Return (x, y) of the center of cell containing provided text 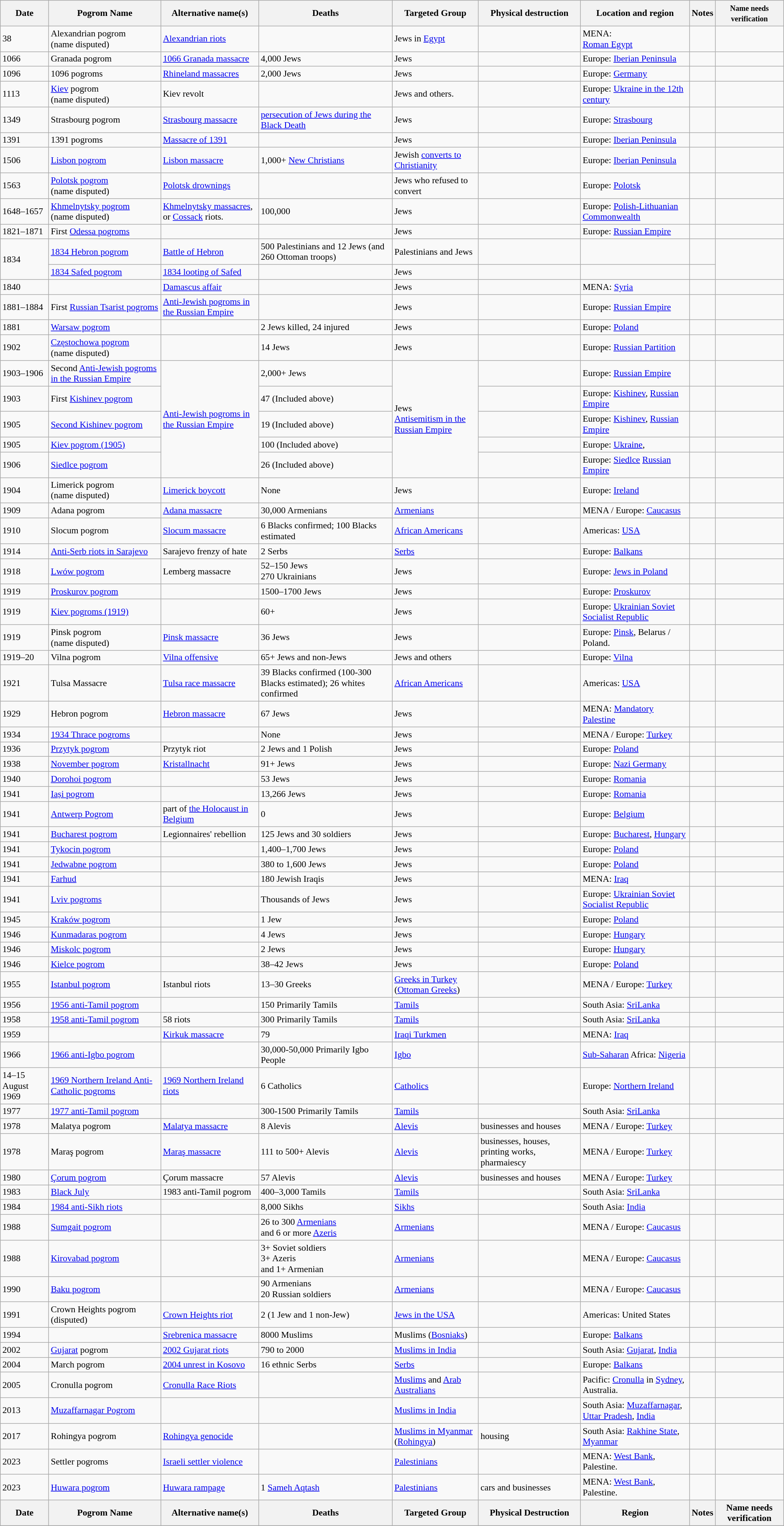
Slocum pogrom (105, 531)
2017 (25, 1436)
South Asia: Rakhine State, Myanmar (635, 1436)
90 Armenians 20 Russian soldiers (325, 1289)
38–42 Jews (325, 965)
Europe: Ireland (635, 490)
1921 (25, 684)
First Odessa pogroms (105, 232)
Israeli settler violence (210, 1462)
1113 (25, 95)
Alexandrian pogrom (name disputed) (105, 38)
Massacre of 1391 (210, 140)
Çorum pogrom (105, 1178)
1904 (25, 490)
1066 (25, 59)
1958 anti-Tamil pogrom (105, 1020)
1919–20 (25, 658)
Srebrenica massacre (210, 1335)
1834 Safed pogrom (105, 272)
Catholics (435, 1086)
150 Primarily Tamils (325, 1005)
1984 (25, 1207)
Huwara pogrom (105, 1488)
Palestinians and Jews (435, 252)
300 Primarily Tamils (325, 1020)
1969 Northern Ireland Anti-Catholic pogroms (105, 1086)
Warsaw pogrom (105, 328)
2 Jews killed, 24 injured (325, 328)
1991 (25, 1315)
1914 (25, 551)
Jews in Egypt (435, 38)
Europe: Nazi Germany (635, 764)
26 (Included above) (325, 465)
36 Jews (325, 638)
400–3,000 Tamils (325, 1192)
125 Jews and 30 soldiers (325, 835)
1821–1871 (25, 232)
Europe: Ukraine, (635, 445)
1349 (25, 120)
persecution of Jews during the Black Death (325, 120)
Europe: Polish-Lithuanian Commonwealth (635, 212)
Çorum massacre (210, 1178)
1955 (25, 985)
1983 (25, 1192)
First Kishinev pogrom (105, 399)
26 to 300 Armenians and 6 or more Azeris (325, 1227)
8,000 Sikhs (325, 1207)
Kiev pogrom (1905) (105, 445)
1909 (25, 511)
Damascus affair (210, 287)
Cronulla Race Riots (210, 1385)
790 to 2000 (325, 1350)
1945 (25, 920)
57 Alevis (325, 1178)
2 Serbs (325, 551)
1902 (25, 348)
0 (325, 814)
South Asia: Gujarat, India (635, 1350)
Vilna pogrom (105, 658)
Bucharest pogrom (105, 835)
Black July (105, 1192)
Crown Heights pogrom (disputed) (105, 1315)
14 Jews (325, 348)
businesses, houses, printing works, pharmaiescy (529, 1152)
Europe: Vilna (635, 658)
Kiev pogroms (1919) (105, 612)
1648–1657 (25, 212)
2 Jews (325, 950)
Pinsk massacre (210, 638)
1391 pogroms (105, 140)
Kraków pogrom (105, 920)
Sikhs (435, 1207)
300-1500 Primarily Tamils (325, 1111)
2004 (25, 1365)
Second Kishinev pogrom (105, 424)
2,000 Jews (325, 74)
100 (Included above) (325, 445)
1834 (25, 259)
14–15 August 1969 (25, 1086)
Tulsa race massacre (210, 684)
4,000 Jews (325, 59)
Thousands of Jews (325, 899)
1959 (25, 1035)
8000 Muslims (325, 1335)
1096 (25, 74)
1834 Hebron pogrom (105, 252)
2004 unrest in Kosovo (210, 1365)
Muslims and Arab Australians (435, 1385)
1391 (25, 140)
1906 (25, 465)
30,000 Armenians (325, 511)
1936 (25, 749)
Europe: Bucharest, Hungary (635, 835)
1563 (25, 186)
30,000-50,000 Primarily Igbo People (325, 1055)
2002 (25, 1350)
1929 (25, 714)
Slocum massacre (210, 531)
58 riots (210, 1020)
Kristallnacht (210, 764)
Tykocin pogrom (105, 850)
Europe: Siedlce Russian Empire (635, 465)
Maraş pogrom (105, 1152)
Rhineland massacres (210, 74)
6 Blacks confirmed; 100 Blacks estimated (325, 531)
Sarajevo frenzy of hate (210, 551)
1096 pogroms (105, 74)
1956 anti-Tamil pogrom (105, 1005)
1980 (25, 1178)
Kirovabad pogrom (105, 1258)
Rohingya genocide (210, 1436)
Igbo (435, 1055)
Muzaffarnagar Pogrom (105, 1411)
47 (Included above) (325, 399)
380 to 1,600 Jews (325, 864)
Lisbon pogrom (105, 161)
Istanbul pogrom (105, 985)
Strasbourg massacre (210, 120)
500 Palestinians and 12 Jews (and 260 Ottoman troops) (325, 252)
Lviv pogroms (105, 899)
1 Sameh Aqtash (325, 1488)
2005 (25, 1385)
Adana massacre (210, 511)
1958 (25, 1020)
MENA: Roman Egypt (635, 38)
2 Jews and 1 Polish (325, 749)
1066 Granada massacre (210, 59)
1834 looting of Safed (210, 272)
1,400–1,700 Jews (325, 850)
2 (1 Jew and 1 non-Jew) (325, 1315)
Vilna offensive (210, 658)
Khmelnytsky massacres, or Cossack riots. (210, 212)
Settler pogroms (105, 1462)
1910 (25, 531)
Kirkuk massacre (210, 1035)
Anti-Serb riots in Sarajevo (105, 551)
1 Jew (325, 920)
Europe: Jews in Poland (635, 571)
Malatya massacre (210, 1127)
First Russian Tsarist pogroms (105, 307)
MENA: Mandatory Palestine (635, 714)
13,266 Jews (325, 794)
100,000 (325, 212)
1983 anti-Tamil pogrom (210, 1192)
1938 (25, 764)
Maraş massacre (210, 1152)
Americas: United States (635, 1315)
1940 (25, 779)
Khmelnytsky pogrom (name disputed) (105, 212)
1966 anti-Igbo pogrom (105, 1055)
Physical Destruction (529, 1513)
Baku pogrom (105, 1289)
1994 (25, 1335)
Lemberg massacre (210, 571)
March pogrom (105, 1365)
1969 Northern Ireland riots (210, 1086)
Lwów pogrom (105, 571)
60+ (325, 612)
Europe: Ukraine in the 12th century (635, 95)
19 (Included above) (325, 424)
MENA: Syria (635, 287)
1977 (25, 1111)
Lisbon massacre (210, 161)
67 Jews (325, 714)
1984 anti-Sikh riots (105, 1207)
Huwara rampage (210, 1488)
Europe: Pinsk, Belarus / Poland. (635, 638)
1881–1884 (25, 307)
Siedlce pogrom (105, 465)
4 Jews (325, 935)
38 (25, 38)
Granada pogrom (105, 59)
Europe: Northern Ireland (635, 1086)
Jews in the USA (435, 1315)
Jews Antisemitism in the Russian Empire (435, 419)
Kiev revolt (210, 95)
Gujarat pogrom (105, 1350)
Istanbul riots (210, 985)
53 Jews (325, 779)
Kiev pogrom (name disputed) (105, 95)
91+ Jews (325, 764)
Przytyk riot (210, 749)
Przytyk pogrom (105, 749)
Kunmadaras pogrom (105, 935)
6 Catholics (325, 1086)
Polotsk drownings (210, 186)
Europe: Belgium (635, 814)
180 Jewish Iraqis (325, 879)
1840 (25, 287)
Iași pogrom (105, 794)
Europe: Proskurov (635, 592)
Strasbourg pogrom (105, 120)
2,000+ Jews (325, 373)
39 Blacks confirmed (100-300 Blacks estimated); 26 whites confirmed (325, 684)
Region (635, 1513)
Jedwabne pogrom (105, 864)
16 ethnic Serbs (325, 1365)
1903–1906 (25, 373)
Hebron pogrom (105, 714)
Malatya pogrom (105, 1127)
1966 (25, 1055)
65+ Jews and non-Jews (325, 658)
Muslims in Myanmar (Rohingya) (435, 1436)
1934 (25, 735)
2013 (25, 1411)
1956 (25, 1005)
Battle of Hebron (210, 252)
1903 (25, 399)
1500–1700 Jews (325, 592)
3+ Soviet soldiers 3+ Azeris and 1+ Armenian (325, 1258)
Jews and others. (435, 95)
Proskurov pogrom (105, 592)
1881 (25, 328)
Europe: Polotsk (635, 186)
South Asia: India (635, 1207)
Jews who refused to convert (435, 186)
Adana pogrom (105, 511)
1918 (25, 571)
Iraqi Turkmen (435, 1035)
13–30 Greeks (325, 985)
Europe: Strasbourg (635, 120)
Antwerp Pogrom (105, 814)
Legionnaires' rebellion (210, 835)
Polotsk pogrom (name disputed) (105, 186)
Farhud (105, 879)
Europe: Germany (635, 74)
Sub-Saharan Africa: Nigeria (635, 1055)
52–150 Jews 270 Ukrainians (325, 571)
8 Alevis (325, 1127)
79 (325, 1035)
Physical destruction (529, 13)
Europe: Russian Partition (635, 348)
part of the Holocaust in Belgium (210, 814)
1934 Thrace pogroms (105, 735)
Second Anti-Jewish pogroms in the Russian Empire (105, 373)
cars and businesses (529, 1488)
Kielce pogrom (105, 965)
Miskolc pogrom (105, 950)
Jews and others (435, 658)
Limerick boycott (210, 490)
Tulsa Massacre (105, 684)
111 to 500+ Alevis (325, 1152)
Limerick pogrom (name disputed) (105, 490)
housing (529, 1436)
Rohingya pogrom (105, 1436)
Dorohoi pogrom (105, 779)
2002 Gujarat riots (210, 1350)
Sumgait pogrom (105, 1227)
November pogrom (105, 764)
1977 anti-Tamil pogrom (105, 1111)
Pacific: Cronulla in Sydney, Australia. (635, 1385)
Muslims (Bosniaks) (435, 1335)
South Asia: Muzaffarnagar, Uttar Pradesh, India (635, 1411)
Pinsk pogrom (name disputed) (105, 638)
Crown Heights riot (210, 1315)
1506 (25, 161)
Greeks in Turkey (Ottoman Greeks) (435, 985)
Location and region (635, 13)
Częstochowa pogrom (name disputed) (105, 348)
Jewish converts to Christianity (435, 161)
1990 (25, 1289)
Hebron massacre (210, 714)
Alexandrian riots (210, 38)
Cronulla pogrom (105, 1385)
1,000+ New Christians (325, 161)
